Extract the [x, y] coordinate from the center of the cell holding the provided text.  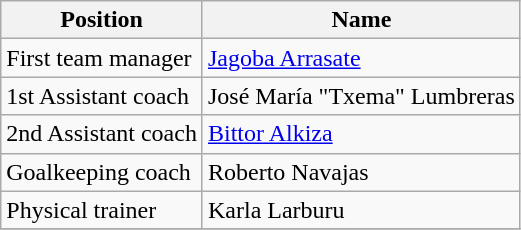
Physical trainer [102, 210]
Jagoba Arrasate [361, 58]
Goalkeeping coach [102, 172]
1st Assistant coach [102, 96]
Roberto Navajas [361, 172]
2nd Assistant coach [102, 134]
José María "Txema" Lumbreras [361, 96]
Position [102, 20]
Karla Larburu [361, 210]
First team manager [102, 58]
Name [361, 20]
Bittor Alkiza [361, 134]
